Return the [x, y] coordinate for the center point of the cell that contains the specified text.  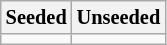
Seeded [36, 17]
Unseeded [118, 17]
